Locate the cell with the specified text and output its [X, Y] center coordinate. 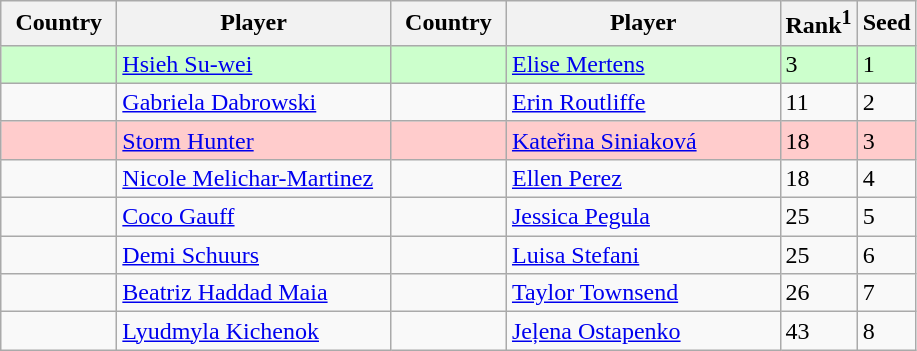
Seed [886, 24]
Taylor Townsend [643, 293]
Hsieh Su-wei [254, 64]
43 [818, 331]
1 [886, 64]
Coco Gauff [254, 217]
Erin Routliffe [643, 102]
Elise Mertens [643, 64]
2 [886, 102]
Gabriela Dabrowski [254, 102]
Luisa Stefani [643, 255]
Lyudmyla Kichenok [254, 331]
Nicole Melichar-Martinez [254, 178]
11 [818, 102]
26 [818, 293]
Jessica Pegula [643, 217]
Storm Hunter [254, 140]
Beatriz Haddad Maia [254, 293]
7 [886, 293]
8 [886, 331]
Jeļena Ostapenko [643, 331]
Demi Schuurs [254, 255]
6 [886, 255]
Kateřina Siniaková [643, 140]
5 [886, 217]
Rank1 [818, 24]
Ellen Perez [643, 178]
4 [886, 178]
